Return the (X, Y) coordinate for the center point of the cell that contains the specified text.  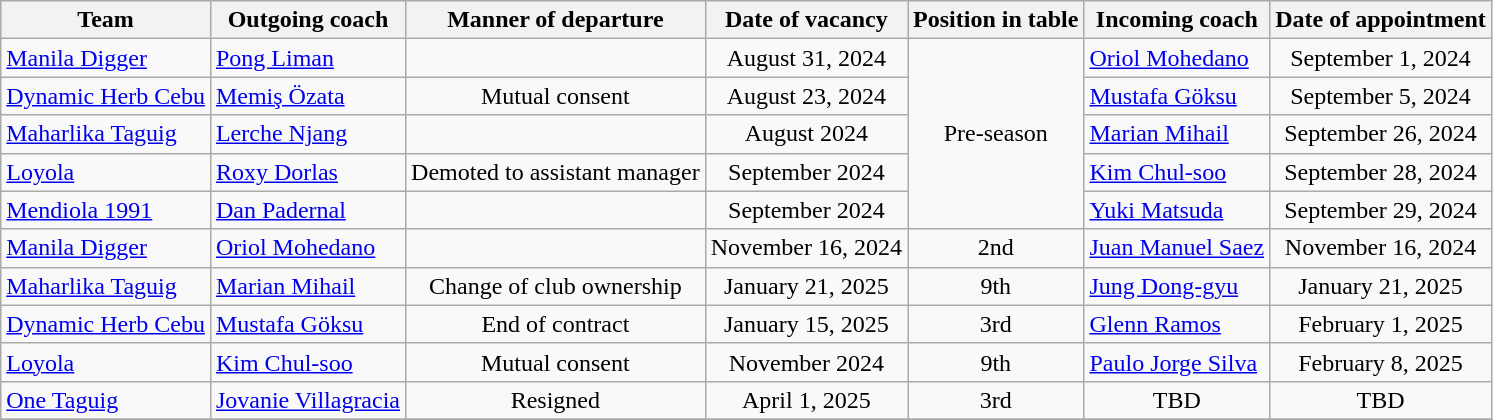
Dan Padernal (308, 210)
April 1, 2025 (806, 400)
Demoted to assistant manager (556, 172)
Jovanie Villagracia (308, 400)
Lerche Njang (308, 134)
Resigned (556, 400)
August 31, 2024 (806, 58)
Yuki Matsuda (1177, 210)
Roxy Dorlas (308, 172)
September 28, 2024 (1381, 172)
Jung Dong-gyu (1177, 286)
Manner of departure (556, 20)
Glenn Ramos (1177, 324)
Outgoing coach (308, 20)
Incoming coach (1177, 20)
Date of vacancy (806, 20)
Memiş Özata (308, 96)
August 2024 (806, 134)
Paulo Jorge Silva (1177, 362)
Team (106, 20)
Change of club ownership (556, 286)
September 29, 2024 (1381, 210)
End of contract (556, 324)
November 2024 (806, 362)
Pong Liman (308, 58)
September 26, 2024 (1381, 134)
February 8, 2025 (1381, 362)
Position in table (996, 20)
2nd (996, 248)
September 5, 2024 (1381, 96)
Date of appointment (1381, 20)
August 23, 2024 (806, 96)
Mendiola 1991 (106, 210)
January 15, 2025 (806, 324)
Juan Manuel Saez (1177, 248)
Pre-season (996, 134)
February 1, 2025 (1381, 324)
One Taguig (106, 400)
September 1, 2024 (1381, 58)
